Return [x, y] of the center of cell containing provided text 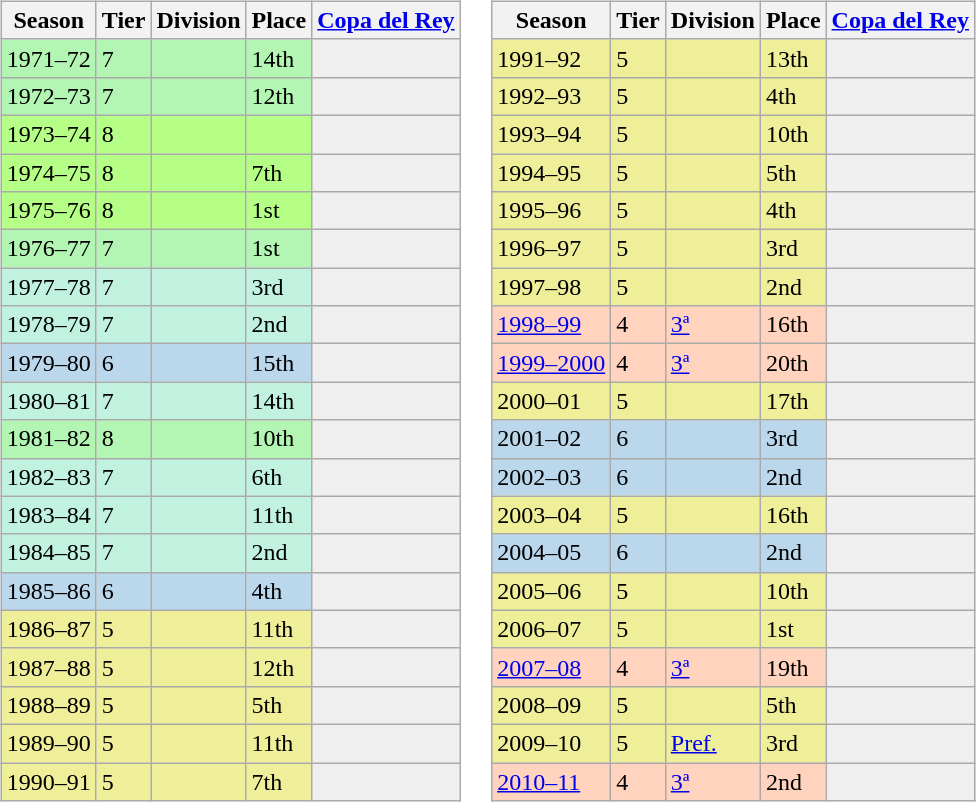
1988–89 [48, 705]
1986–87 [48, 629]
2004–05 [552, 553]
15th [279, 363]
1982–83 [48, 477]
1994–95 [552, 173]
1981–82 [48, 439]
1978–79 [48, 325]
1991–92 [552, 58]
19th [793, 667]
1999–2000 [552, 363]
1979–80 [48, 363]
1998–99 [552, 325]
1984–85 [48, 553]
2001–02 [552, 439]
1972–73 [48, 96]
1987–88 [48, 667]
1983–84 [48, 515]
1971–72 [48, 58]
1992–93 [552, 96]
1989–90 [48, 743]
Pref. [712, 743]
1995–96 [552, 211]
1976–77 [48, 249]
1975–76 [48, 211]
2006–07 [552, 629]
1996–97 [552, 249]
1993–94 [552, 134]
2008–09 [552, 705]
17th [793, 401]
1977–78 [48, 287]
1997–98 [552, 287]
2002–03 [552, 477]
1980–81 [48, 401]
1990–91 [48, 781]
13th [793, 58]
1974–75 [48, 173]
2005–06 [552, 591]
2003–04 [552, 515]
1985–86 [48, 591]
2000–01 [552, 401]
6th [279, 477]
1973–74 [48, 134]
2009–10 [552, 743]
2010–11 [552, 781]
2007–08 [552, 667]
20th [793, 363]
